Scan for the cell matching the given text and deliver its (X, Y) coordinate at center. 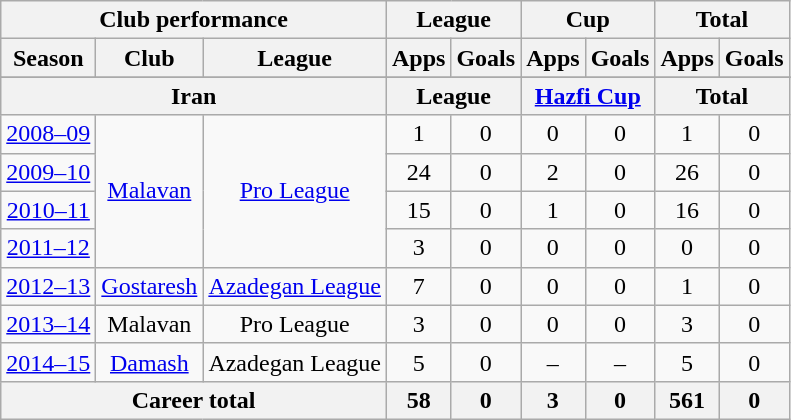
Iran (194, 96)
Gostaresh (150, 286)
2013–14 (48, 324)
Club performance (194, 20)
Cup (588, 20)
2008–09 (48, 134)
15 (418, 210)
2009–10 (48, 172)
2010–11 (48, 210)
Damash (150, 362)
Hazfi Cup (588, 96)
2012–13 (48, 286)
Season (48, 58)
Career total (194, 400)
Club (150, 58)
2 (553, 172)
2014–15 (48, 362)
58 (418, 400)
26 (687, 172)
16 (687, 210)
2011–12 (48, 248)
561 (687, 400)
24 (418, 172)
7 (418, 286)
